For the text-containing cell, return its midpoint in [x, y] coordinate format. 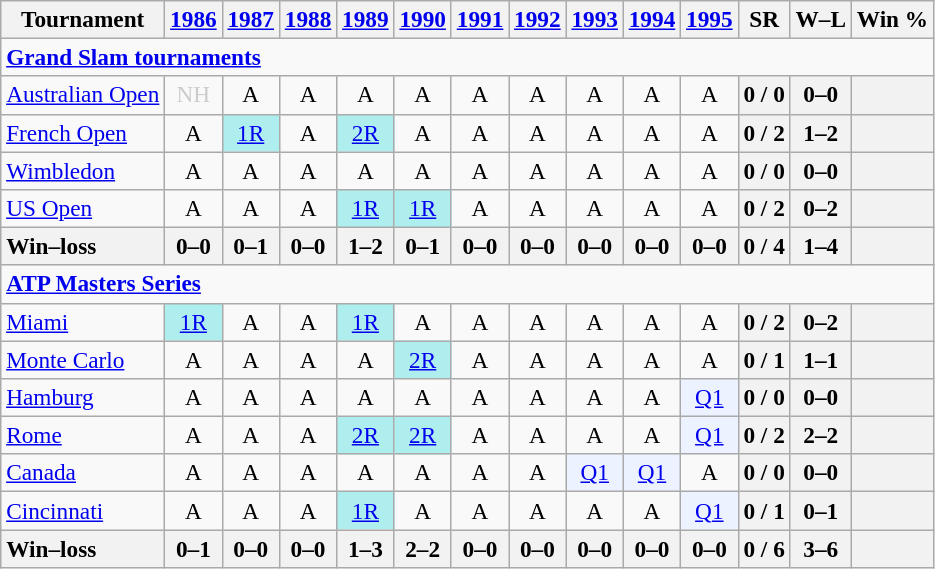
Tournament [83, 19]
W–L [820, 19]
Grand Slam tournaments [468, 57]
Cincinnati [83, 510]
1991 [480, 19]
NH [194, 95]
US Open [83, 208]
Wimbledon [83, 170]
1990 [422, 19]
1994 [652, 19]
Australian Open [83, 95]
1988 [308, 19]
Win % [892, 19]
0 / 4 [764, 246]
1987 [250, 19]
French Open [83, 133]
1993 [594, 19]
0 / 6 [764, 548]
1–4 [820, 246]
Monte Carlo [83, 359]
1989 [366, 19]
1995 [710, 19]
1–3 [366, 548]
Hamburg [83, 397]
Canada [83, 473]
Miami [83, 322]
ATP Masters Series [468, 284]
SR [764, 19]
Rome [83, 435]
1986 [194, 19]
1992 [538, 19]
3–6 [820, 548]
1–1 [820, 359]
